Output the [X, Y] coordinate of the center of the cell containing the given text.  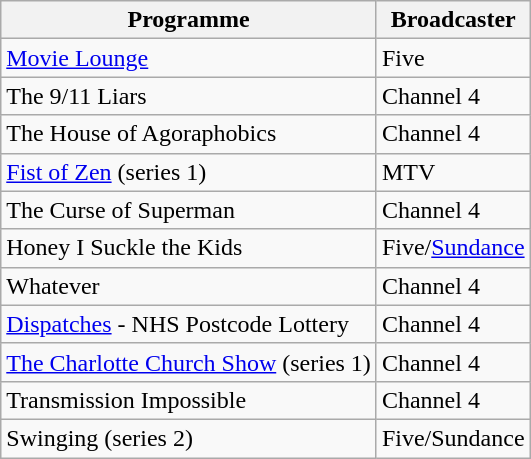
Five [453, 58]
The Curse of Superman [189, 210]
The 9/11 Liars [189, 96]
MTV [453, 172]
Programme [189, 20]
Broadcaster [453, 20]
Transmission Impossible [189, 400]
Fist of Zen (series 1) [189, 172]
Dispatches - NHS Postcode Lottery [189, 324]
Whatever [189, 286]
Movie Lounge [189, 58]
The House of Agoraphobics [189, 134]
The Charlotte Church Show (series 1) [189, 362]
Swinging (series 2) [189, 438]
Honey I Suckle the Kids [189, 248]
